Pinpoint the cell where the given text exists, returning its (x, y) midpoint coordinate. 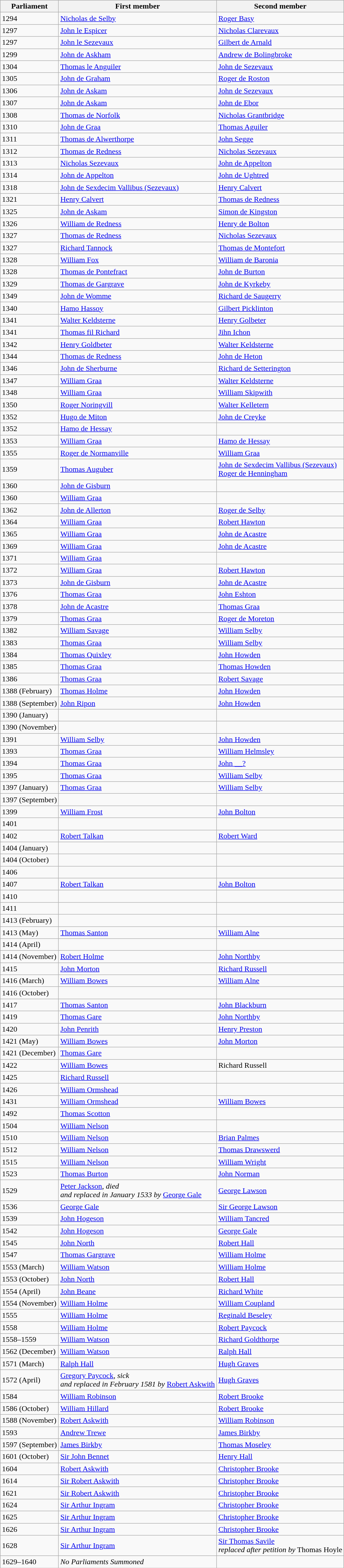
1312 (30, 151)
1621 (30, 1493)
1391 (30, 739)
1311 (30, 139)
1416 (March) (30, 981)
1372 (30, 570)
1626 (30, 1529)
1385 (30, 667)
John de Ughtred (280, 175)
1349 (30, 296)
1390 (November) (30, 727)
1431 (30, 1101)
1313 (30, 163)
1523 (30, 1174)
John de Womme (137, 296)
Thomas fil Richard (137, 332)
William Coupland (280, 1303)
1355 (30, 453)
1346 (30, 369)
William Skipwith (280, 393)
1379 (30, 619)
1411 (30, 908)
1571 (March) (30, 1364)
Parliament (30, 6)
Reginald Beseley (280, 1315)
Thomas le Anguiler (137, 67)
1397 (September) (30, 800)
William Fox (137, 260)
George Lawson (280, 1190)
Second member (280, 6)
1325 (30, 212)
1586 (October) (30, 1408)
Robert Ward (280, 836)
Sir John Bennet (137, 1457)
Gilbert de Arnald (280, 43)
1344 (30, 357)
John de Creyke (280, 417)
1364 (30, 522)
John de Graham (137, 79)
John de Sherburne (137, 369)
1426 (30, 1089)
1384 (30, 655)
Thomas Auguber (137, 469)
1562 (December) (30, 1352)
Thomas de Alwerthorpe (137, 139)
1422 (30, 1065)
1413 (May) (30, 932)
1624 (30, 1505)
1601 (October) (30, 1457)
John __? (280, 764)
1383 (30, 643)
Richard de Setterington (280, 369)
Andrew de Bolingbroke (280, 55)
1306 (30, 91)
1414 (November) (30, 957)
Jihn Ichon (280, 332)
1558–1559 (30, 1340)
1390 (January) (30, 715)
1553 (October) (30, 1279)
1554 (November) (30, 1303)
Robert Holme (137, 957)
John Blackburn (280, 1005)
1382 (30, 631)
John Segge (280, 139)
1614 (30, 1481)
Peter Jackson, died and replaced in January 1533 by George Gale (137, 1190)
John Penrith (137, 1029)
1365 (30, 534)
1572 (April) (30, 1380)
Thomas Burton (137, 1174)
1597 (September) (30, 1445)
John de Kyrkeby (280, 284)
Roger Noringvill (137, 405)
1342 (30, 344)
1413 (February) (30, 920)
1359 (30, 469)
1353 (30, 441)
Brian Palmes (280, 1138)
1420 (30, 1029)
1305 (30, 79)
1512 (30, 1150)
1628 (30, 1545)
John de Heton (280, 357)
Roger de Roston (280, 79)
Hugo de Miton (137, 417)
Richard Goldthorpe (280, 1340)
Gilbert Picklinton (280, 308)
John de Graa (137, 127)
Richard White (280, 1291)
Henry Golbeter (280, 320)
Roger de Normanville (137, 453)
1553 (March) (30, 1267)
William Frost (137, 812)
Henry de Bolton (280, 224)
1307 (30, 103)
1515 (30, 1162)
Richard de Saugerry (280, 296)
First member (137, 6)
1329 (30, 284)
William Wright (280, 1162)
1378 (30, 607)
Henry Goldbeter (137, 344)
1399 (30, 812)
John Ripon (137, 703)
1347 (30, 381)
1326 (30, 224)
William Helmsley (280, 751)
1318 (30, 187)
John le Sezevaux (137, 43)
Thomas de Norfolk (137, 115)
Nicholas Clarevaux (280, 30)
1588 (November) (30, 1420)
Thomas Holme (137, 691)
1425 (30, 1077)
Nicholas de Selby (137, 18)
1625 (30, 1517)
1406 (30, 872)
1419 (30, 1017)
1584 (30, 1396)
1394 (30, 764)
Hamo Hassoy (137, 308)
Andrew Trewe (137, 1433)
John le Espicer (137, 30)
1402 (30, 836)
1388 (February) (30, 691)
1401 (30, 824)
Henry Hall (280, 1457)
1393 (30, 751)
1397 (January) (30, 788)
1376 (30, 594)
1547 (30, 1255)
1395 (30, 776)
1554 (April) (30, 1291)
John de Burton (280, 272)
1539 (30, 1219)
Thomas Howden (280, 667)
Roger Basy (280, 18)
Gregory Paycock, sick and replaced in February 1581 by Robert Askwith (137, 1380)
Robert Paycock (280, 1328)
Thomas Aguiler (280, 127)
1388 (September) (30, 703)
Henry Preston (280, 1029)
Thomas Gargrave (137, 1255)
William de Baronia (280, 260)
1321 (30, 200)
1314 (30, 175)
Thomas de Pontefract (137, 272)
Sir George Lawson (280, 1207)
1416 (October) (30, 993)
1340 (30, 308)
1348 (30, 393)
1308 (30, 115)
Thomas de Gargrave (137, 284)
John de Askham (137, 55)
1629–1640 (30, 1562)
William Hillard (137, 1408)
No Parliaments Summoned (137, 1562)
1504 (30, 1126)
Thomas Moseley (280, 1445)
1310 (30, 127)
1386 (30, 679)
Simon de Kingston (280, 212)
Roger de Moreton (280, 619)
1414 (April) (30, 945)
John de Sexdecim Vallibus (Sezevaux) Roger de Henningham (280, 469)
1373 (30, 582)
John de Sexdecim Vallibus (Sezevaux) (137, 187)
William Savage (137, 631)
1304 (30, 67)
1417 (30, 1005)
1421 (May) (30, 1041)
1510 (30, 1138)
1407 (30, 884)
1350 (30, 405)
John Beane (137, 1291)
1362 (30, 510)
William de Redness (137, 224)
1371 (30, 558)
Walter Kelletern (280, 405)
John de Ebor (280, 103)
1415 (30, 969)
1604 (30, 1469)
1555 (30, 1315)
1421 (December) (30, 1053)
Robert Savage (280, 679)
Thomas Drawswerd (280, 1150)
1410 (30, 896)
1558 (30, 1328)
William Tancred (280, 1219)
1593 (30, 1433)
Thomas Scotton (137, 1113)
Roger de Selby (280, 510)
John de Allerton (137, 510)
1294 (30, 18)
1542 (30, 1231)
1536 (30, 1207)
John Eshton (280, 594)
Richard Tannock (137, 248)
1404 (January) (30, 848)
1404 (October) (30, 860)
Thomas de Montefort (280, 248)
Thomas Quixley (137, 655)
Nicholas Grantbridge (280, 115)
1492 (30, 1113)
1529 (30, 1190)
1545 (30, 1243)
1369 (30, 546)
1299 (30, 55)
John Norman (280, 1174)
Sir Thomas Savile replaced after petition by Thomas Hoyle (280, 1545)
